Provide the (X, Y) coordinate of the cell's center where the given text is located.  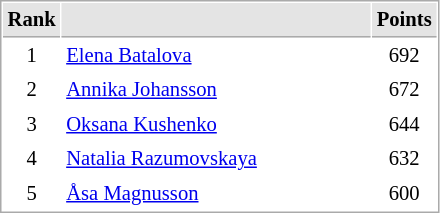
632 (404, 158)
2 (32, 90)
Åsa Magnusson (216, 194)
1 (32, 56)
692 (404, 56)
Points (404, 20)
Elena Batalova (216, 56)
3 (32, 124)
644 (404, 124)
Oksana Kushenko (216, 124)
672 (404, 90)
5 (32, 194)
Annika Johansson (216, 90)
Rank (32, 20)
600 (404, 194)
Natalia Razumovskaya (216, 158)
4 (32, 158)
